Return (x, y) of the center of cell containing provided text 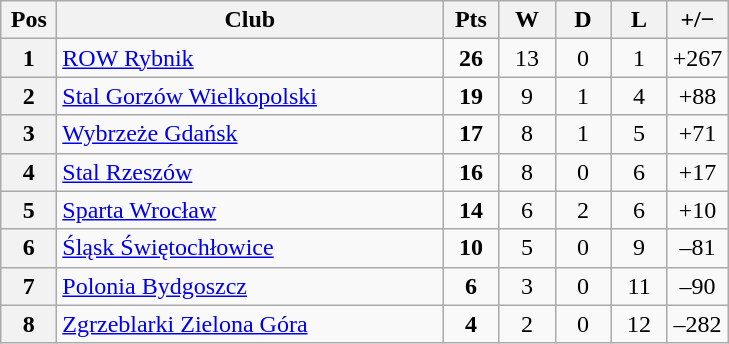
12 (639, 324)
Śląsk Świętochłowice (250, 248)
L (639, 20)
14 (471, 210)
–282 (698, 324)
+17 (698, 172)
D (583, 20)
13 (527, 58)
Polonia Bydgoszcz (250, 286)
Pos (29, 20)
+/− (698, 20)
Stal Gorzów Wielkopolski (250, 96)
–81 (698, 248)
26 (471, 58)
–90 (698, 286)
Wybrzeże Gdańsk (250, 134)
Pts (471, 20)
+88 (698, 96)
+71 (698, 134)
ROW Rybnik (250, 58)
7 (29, 286)
17 (471, 134)
Club (250, 20)
19 (471, 96)
11 (639, 286)
Sparta Wrocław (250, 210)
W (527, 20)
10 (471, 248)
Zgrzeblarki Zielona Góra (250, 324)
16 (471, 172)
+267 (698, 58)
+10 (698, 210)
Stal Rzeszów (250, 172)
